Search for the cell housing the specified text and yield its [X, Y] center coordinate. 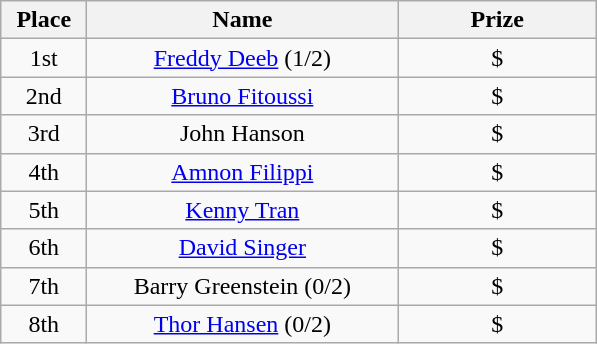
Barry Greenstein (0/2) [242, 286]
5th [44, 210]
6th [44, 248]
Bruno Fitoussi [242, 96]
Prize [498, 20]
Thor Hansen (0/2) [242, 324]
1st [44, 58]
7th [44, 286]
Amnon Filippi [242, 172]
David Singer [242, 248]
3rd [44, 134]
2nd [44, 96]
Kenny Tran [242, 210]
Name [242, 20]
8th [44, 324]
Freddy Deeb (1/2) [242, 58]
Place [44, 20]
4th [44, 172]
John Hanson [242, 134]
